Determine the (X, Y) coordinate at the center of the cell enclosing the given text.  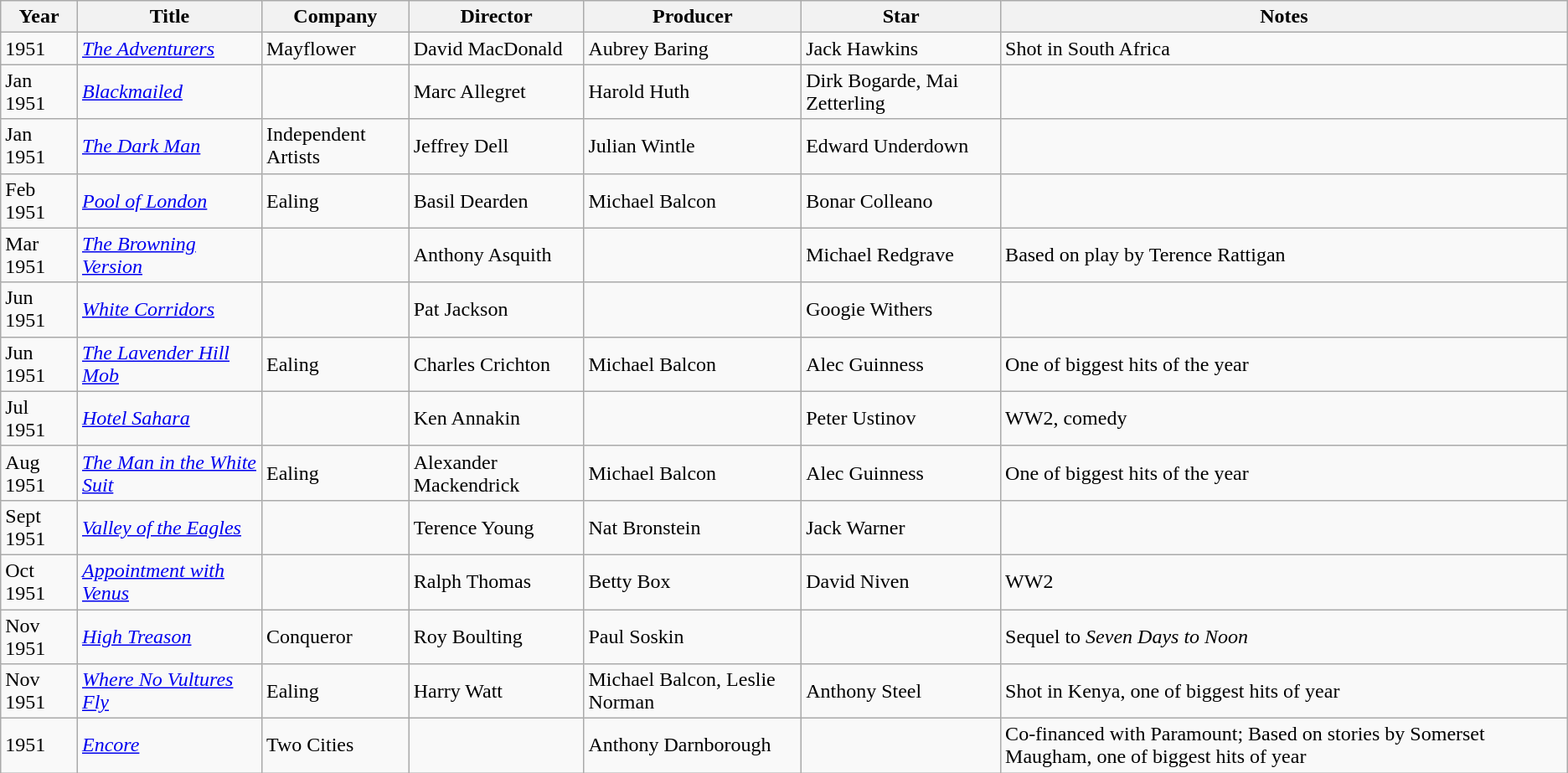
The Dark Man (169, 146)
Bonar Colleano (901, 201)
Charles Crichton (496, 363)
Anthony Asquith (496, 255)
Anthony Darnborough (693, 745)
Aubrey Baring (693, 49)
Hotel Sahara (169, 419)
Sequel to Seven Days to Noon (1285, 636)
Alexander Mackendrick (496, 472)
Roy Boulting (496, 636)
Edward Underdown (901, 146)
WW2 (1285, 581)
Year (39, 17)
Julian Wintle (693, 146)
Co-financed with Paramount; Based on stories by Somerset Maugham, one of biggest hits of year (1285, 745)
Where No Vultures Fly (169, 692)
Jack Warner (901, 528)
Shot in Kenya, one of biggest hits of year (1285, 692)
Independent Artists (335, 146)
Pool of London (169, 201)
The Adventurers (169, 49)
High Treason (169, 636)
Mar 1951 (39, 255)
David MacDonald (496, 49)
Company (335, 17)
Jul 1951 (39, 419)
Terence Young (496, 528)
Star (901, 17)
Valley of the Eagles (169, 528)
WW2, comedy (1285, 419)
Mayflower (335, 49)
The Lavender Hill Mob (169, 363)
Harry Watt (496, 692)
Dirk Bogarde, Mai Zetterling (901, 92)
Anthony Steel (901, 692)
Sept 1951 (39, 528)
Feb 1951 (39, 201)
Jack Hawkins (901, 49)
Encore (169, 745)
Shot in South Africa (1285, 49)
Paul Soskin (693, 636)
The Browning Version (169, 255)
The Man in the White Suit (169, 472)
Aug 1951 (39, 472)
Basil Dearden (496, 201)
Jeffrey Dell (496, 146)
Director (496, 17)
Producer (693, 17)
Oct 1951 (39, 581)
Ralph Thomas (496, 581)
Blackmailed (169, 92)
Two Cities (335, 745)
Title (169, 17)
Michael Redgrave (901, 255)
Appointment with Venus (169, 581)
Nat Bronstein (693, 528)
Peter Ustinov (901, 419)
Based on play by Terence Rattigan (1285, 255)
Ken Annakin (496, 419)
Harold Huth (693, 92)
Notes (1285, 17)
Betty Box (693, 581)
Michael Balcon, Leslie Norman (693, 692)
Pat Jackson (496, 310)
Marc Allegret (496, 92)
Conqueror (335, 636)
David Niven (901, 581)
Googie Withers (901, 310)
White Corridors (169, 310)
